Search for the cell housing the specified text and yield its [x, y] center coordinate. 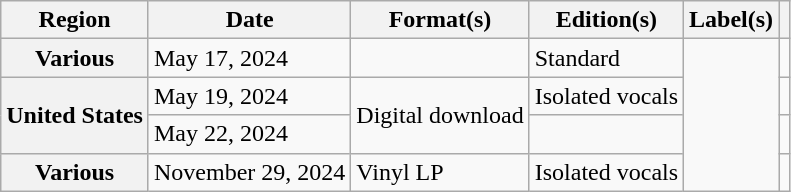
Region [75, 20]
Label(s) [732, 20]
Edition(s) [606, 20]
Standard [606, 58]
Date [249, 20]
May 17, 2024 [249, 58]
May 22, 2024 [249, 134]
Vinyl LP [440, 172]
November 29, 2024 [249, 172]
May 19, 2024 [249, 96]
Digital download [440, 115]
Format(s) [440, 20]
United States [75, 115]
